Detect which cell encompasses the target text, then output its (x, y) center coordinate. 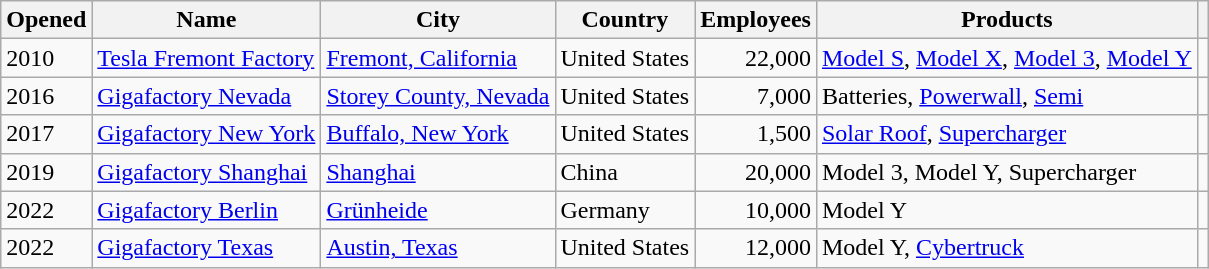
20,000 (756, 172)
Name (206, 20)
22,000 (756, 58)
Grünheide (438, 210)
Shanghai (438, 172)
7,000 (756, 96)
2017 (46, 134)
2019 (46, 172)
12,000 (756, 248)
2010 (46, 58)
Fremont, California (438, 58)
Gigafactory Texas (206, 248)
China (625, 172)
Opened (46, 20)
2016 (46, 96)
Model S, Model X, Model 3, Model Y (1006, 58)
Gigafactory Berlin (206, 210)
Germany (625, 210)
Austin, Texas (438, 248)
Products (1006, 20)
1,500 (756, 134)
Model Y, Cybertruck (1006, 248)
Gigafactory Shanghai (206, 172)
Model Y (1006, 210)
10,000 (756, 210)
Buffalo, New York (438, 134)
Tesla Fremont Factory (206, 58)
Model 3, Model Y, Supercharger (1006, 172)
Country (625, 20)
Gigafactory Nevada (206, 96)
City (438, 20)
Batteries, Powerwall, Semi (1006, 96)
Employees (756, 20)
Solar Roof, Supercharger (1006, 134)
Storey County, Nevada (438, 96)
Gigafactory New York (206, 134)
